Identify which cell holds the provided text, then report its [X, Y] central coordinate. 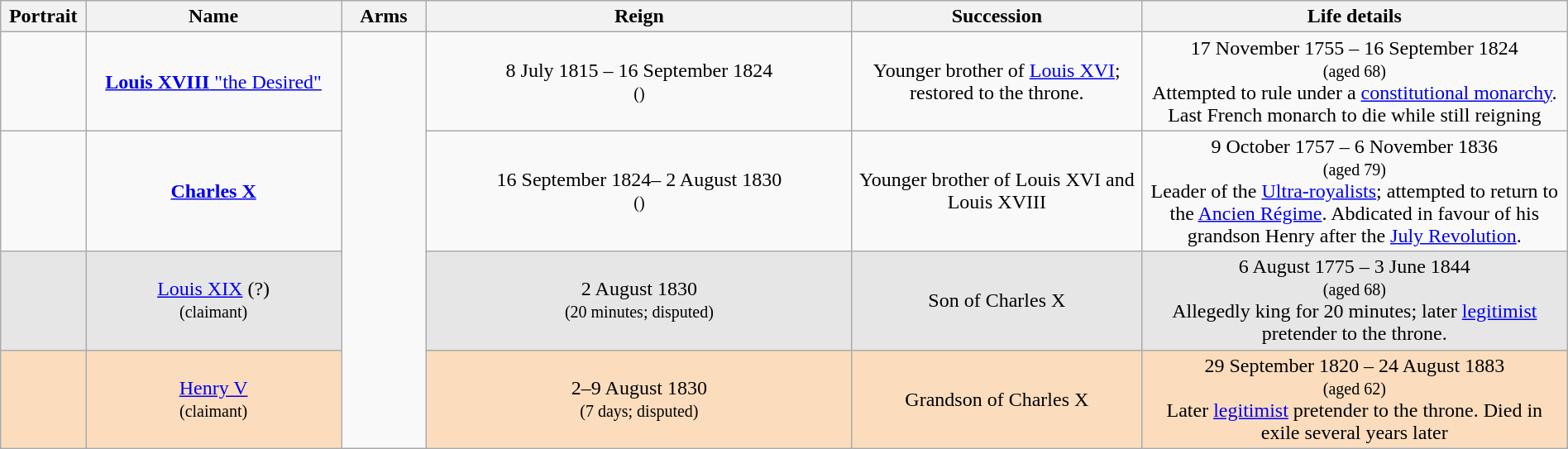
Portrait [43, 17]
17 November 1755 – 16 September 1824(aged 68)Attempted to rule under a constitutional monarchy. Last French monarch to die while still reigning [1355, 81]
Louis XIX (?)(claimant) [213, 301]
Succession [997, 17]
Henry V(claimant) [213, 399]
Charles X [213, 191]
2–9 August 1830(7 days; disputed) [638, 399]
8 July 1815 – 16 September 1824() [638, 81]
Louis XVIII "the Desired" [213, 81]
Life details [1355, 17]
Reign [638, 17]
Younger brother of Louis XVI and Louis XVIII [997, 191]
29 September 1820 – 24 August 1883(aged 62)Later legitimist pretender to the throne. Died in exile several years later [1355, 399]
Name [213, 17]
6 August 1775 – 3 June 1844(aged 68)Allegedly king for 20 minutes; later legitimist pretender to the throne. [1355, 301]
Grandson of Charles X [997, 399]
Son of Charles X [997, 301]
2 August 1830(20 minutes; disputed) [638, 301]
16 September 1824– 2 August 1830() [638, 191]
Younger brother of Louis XVI; restored to the throne. [997, 81]
Arms [384, 17]
